Return the [x, y] coordinate for the center point of the cell that contains the specified text.  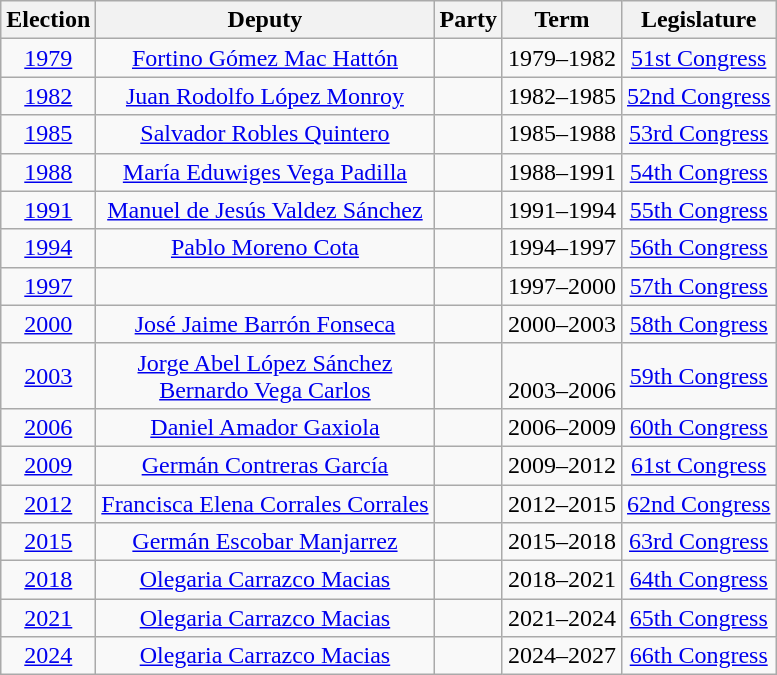
2018 [48, 580]
2015 [48, 542]
2024–2027 [562, 656]
2009–2012 [562, 465]
Fortino Gómez Mac Hattón [265, 58]
65th Congress [699, 618]
55th Congress [699, 210]
61st Congress [699, 465]
2000 [48, 324]
Jorge Abel López SánchezBernardo Vega Carlos [265, 376]
1979–1982 [562, 58]
60th Congress [699, 427]
2000–2003 [562, 324]
2009 [48, 465]
53rd Congress [699, 134]
Election [48, 20]
Germán Contreras García [265, 465]
José Jaime Barrón Fonseca [265, 324]
51st Congress [699, 58]
Pablo Moreno Cota [265, 248]
58th Congress [699, 324]
Germán Escobar Manjarrez [265, 542]
2012 [48, 503]
63rd Congress [699, 542]
Daniel Amador Gaxiola [265, 427]
Francisca Elena Corrales Corrales [265, 503]
1991–1994 [562, 210]
1985–1988 [562, 134]
Juan Rodolfo López Monroy [265, 96]
62nd Congress [699, 503]
Salvador Robles Quintero [265, 134]
1982 [48, 96]
2006 [48, 427]
María Eduwiges Vega Padilla [265, 172]
Manuel de Jesús Valdez Sánchez [265, 210]
1988–1991 [562, 172]
1982–1985 [562, 96]
Legislature [699, 20]
2006–2009 [562, 427]
2012–2015 [562, 503]
66th Congress [699, 656]
Deputy [265, 20]
2003 [48, 376]
1997 [48, 286]
2015–2018 [562, 542]
Party [468, 20]
1997–2000 [562, 286]
1988 [48, 172]
56th Congress [699, 248]
59th Congress [699, 376]
2021–2024 [562, 618]
1991 [48, 210]
57th Congress [699, 286]
1985 [48, 134]
2018–2021 [562, 580]
2024 [48, 656]
2003–2006 [562, 376]
1979 [48, 58]
54th Congress [699, 172]
1994 [48, 248]
1994–1997 [562, 248]
2021 [48, 618]
52nd Congress [699, 96]
Term [562, 20]
64th Congress [699, 580]
